From the cell containing the given text, extract its center point as [X, Y] coordinate. 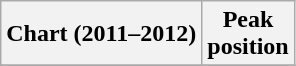
Chart (2011–2012) [102, 34]
Peakposition [248, 34]
